Capture the cell that displays the provided text and extract its [x, y] central coordinate. 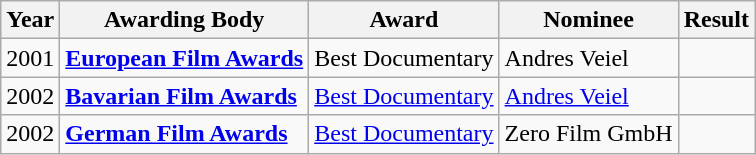
Year [30, 20]
2001 [30, 58]
Bavarian Film Awards [184, 96]
German Film Awards [184, 134]
Awarding Body [184, 20]
Zero Film GmbH [588, 134]
European Film Awards [184, 58]
Nominee [588, 20]
Award [404, 20]
Result [716, 20]
